Capture the cell that displays the provided text and extract its (x, y) central coordinate. 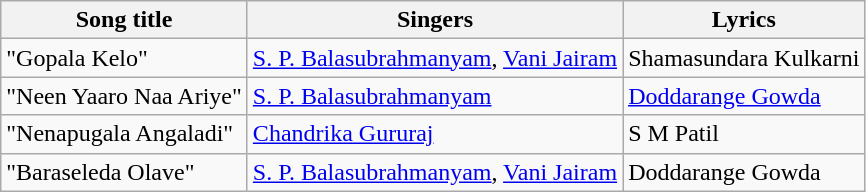
"Neen Yaaro Naa Ariye" (124, 96)
Singers (434, 20)
S. P. Balasubrahmanyam (434, 96)
Lyrics (744, 20)
"Nenapugala Angaladi" (124, 134)
S M Patil (744, 134)
"Baraseleda Olave" (124, 172)
Chandrika Gururaj (434, 134)
"Gopala Kelo" (124, 58)
Song title (124, 20)
Shamasundara Kulkarni (744, 58)
